Locate the cell with the specified text and output its (X, Y) center coordinate. 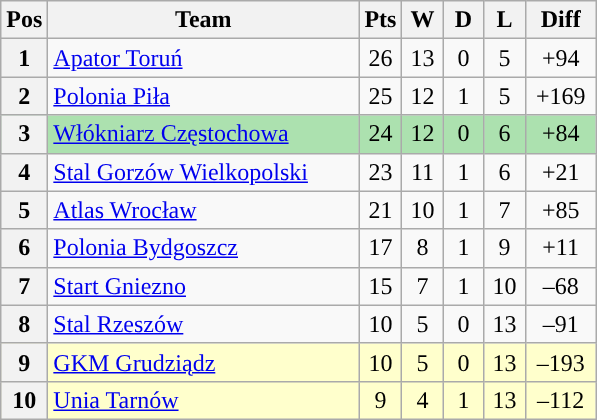
Apator Toruń (204, 58)
23 (380, 172)
+94 (560, 58)
17 (380, 248)
Włókniarz Częstochowa (204, 134)
25 (380, 96)
26 (380, 58)
Polonia Piła (204, 96)
Team (204, 20)
Pos (24, 20)
+11 (560, 248)
15 (380, 286)
Stal Gorzów Wielkopolski (204, 172)
Stal Rzeszów (204, 324)
Start Gniezno (204, 286)
L (504, 20)
–193 (560, 362)
2 (24, 96)
21 (380, 210)
Polonia Bydgoszcz (204, 248)
Atlas Wrocław (204, 210)
–68 (560, 286)
3 (24, 134)
Pts (380, 20)
+21 (560, 172)
GKM Grudziądz (204, 362)
–91 (560, 324)
Unia Tarnów (204, 400)
D (464, 20)
+85 (560, 210)
Diff (560, 20)
+169 (560, 96)
–112 (560, 400)
24 (380, 134)
+84 (560, 134)
11 (422, 172)
W (422, 20)
